Search for the cell housing the specified text and yield its [X, Y] center coordinate. 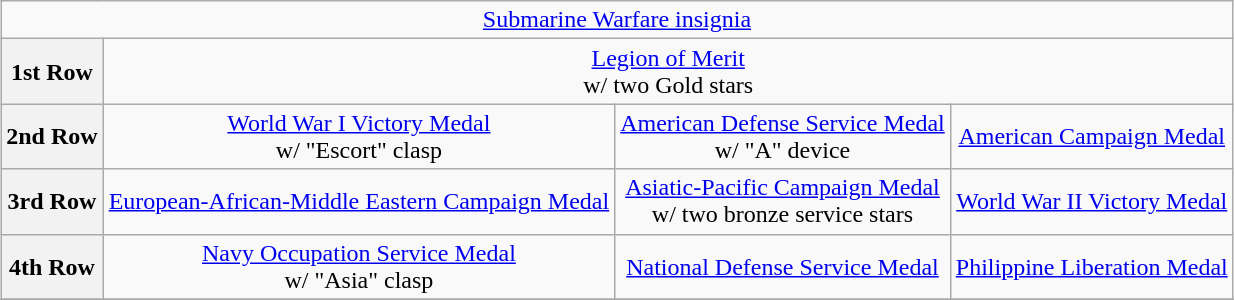
Legion of Merit w/ two Gold stars [668, 72]
4th Row [52, 266]
European-African-Middle Eastern Campaign Medal [359, 202]
Navy Occupation Service Medal w/ "Asia" clasp [359, 266]
American Defense Service Medal w/ "A" device [783, 136]
Asiatic-Pacific Campaign Medal w/ two bronze service stars [783, 202]
American Campaign Medal [1092, 136]
Philippine Liberation Medal [1092, 266]
3rd Row [52, 202]
World War II Victory Medal [1092, 202]
National Defense Service Medal [783, 266]
Submarine Warfare insignia [618, 20]
2nd Row [52, 136]
World War I Victory Medal w/ "Escort" clasp [359, 136]
1st Row [52, 72]
